Extract the (X, Y) coordinate from the center of the cell holding the provided text.  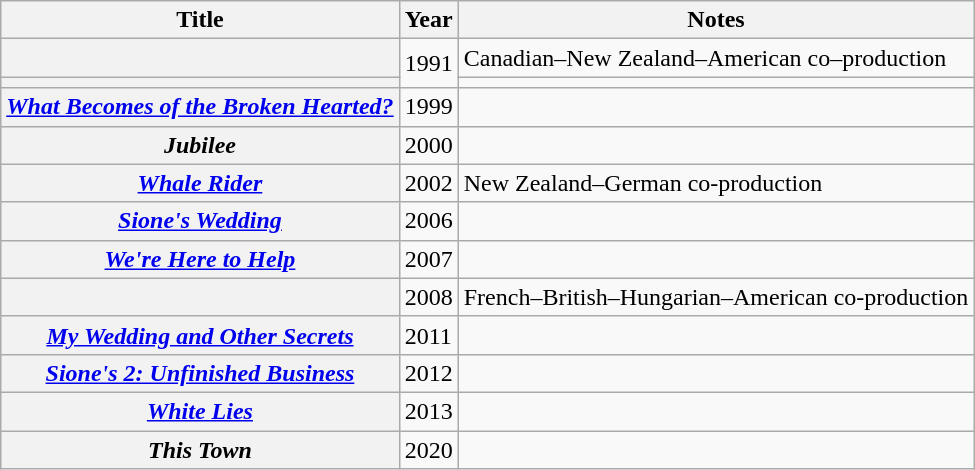
2002 (428, 183)
Title (200, 20)
Sione's 2: Unfinished Business (200, 373)
Sione's Wedding (200, 221)
Jubilee (200, 145)
2006 (428, 221)
French–British–Hungarian–American co-production (716, 297)
2020 (428, 449)
Notes (716, 20)
2011 (428, 335)
White Lies (200, 411)
2007 (428, 259)
2000 (428, 145)
2012 (428, 373)
Canadian–New Zealand–American co–production (716, 58)
What Becomes of the Broken Hearted? (200, 107)
My Wedding and Other Secrets (200, 335)
Year (428, 20)
New Zealand–German co-production (716, 183)
1999 (428, 107)
1991 (428, 64)
This Town (200, 449)
Whale Rider (200, 183)
2008 (428, 297)
2013 (428, 411)
We're Here to Help (200, 259)
